Scan for the cell matching the given text and deliver its (x, y) coordinate at center. 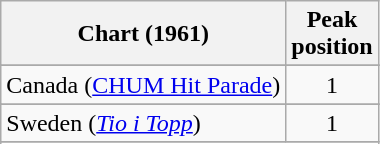
Canada (CHUM Hit Parade) (144, 85)
Sweden (Tio i Topp) (144, 123)
Peakposition (332, 34)
Chart (1961) (144, 34)
